Return the [x, y] coordinate for the center point of the cell that contains the specified text.  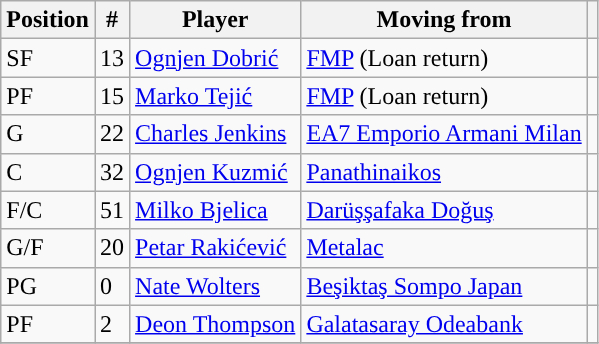
13 [112, 58]
Panathinaikos [444, 172]
Moving from [444, 20]
20 [112, 248]
Petar Rakićević [216, 248]
0 [112, 286]
Ognjen Kuzmić [216, 172]
32 [112, 172]
Position [48, 20]
Nate Wolters [216, 286]
Galatasaray Odeabank [444, 324]
Darüşşafaka Doğuş [444, 210]
G/F [48, 248]
# [112, 20]
15 [112, 96]
F/C [48, 210]
51 [112, 210]
PG [48, 286]
SF [48, 58]
EA7 Emporio Armani Milan [444, 134]
Deon Thompson [216, 324]
Marko Tejić [216, 96]
Beşiktaş Sompo Japan [444, 286]
Ognjen Dobrić [216, 58]
Milko Bjelica [216, 210]
Player [216, 20]
2 [112, 324]
Charles Jenkins [216, 134]
G [48, 134]
22 [112, 134]
C [48, 172]
Metalac [444, 248]
